Capture the cell that displays the provided text and extract its [X, Y] central coordinate. 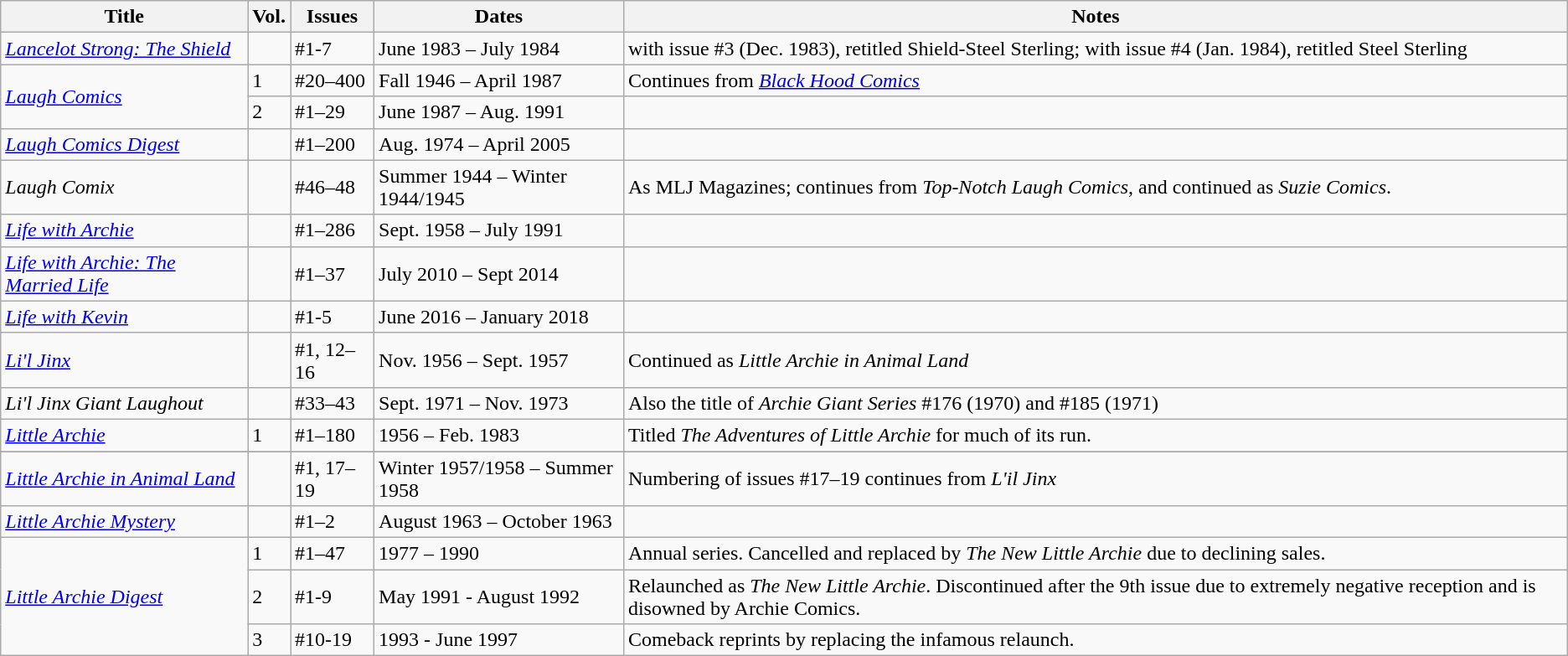
#1, 12–16 [332, 360]
#1–47 [332, 554]
Title [124, 17]
May 1991 - August 1992 [499, 597]
#1–37 [332, 273]
Issues [332, 17]
Lancelot Strong: The Shield [124, 49]
Laugh Comics [124, 96]
#1–29 [332, 112]
Aug. 1974 – April 2005 [499, 144]
#33–43 [332, 403]
Dates [499, 17]
Titled The Adventures of Little Archie for much of its run. [1096, 435]
3 [270, 640]
1993 - June 1997 [499, 640]
Numbering of issues #17–19 continues from L'il Jinx [1096, 478]
As MLJ Magazines; continues from Top-Notch Laugh Comics, and continued as Suzie Comics. [1096, 188]
Continued as Little Archie in Animal Land [1096, 360]
July 2010 – Sept 2014 [499, 273]
Summer 1944 – Winter 1944/1945 [499, 188]
Also the title of Archie Giant Series #176 (1970) and #185 (1971) [1096, 403]
#20–400 [332, 80]
Sept. 1958 – July 1991 [499, 230]
Continues from Black Hood Comics [1096, 80]
Little Archie Mystery [124, 522]
Annual series. Cancelled and replaced by The New Little Archie due to declining sales. [1096, 554]
#1-7 [332, 49]
#1–2 [332, 522]
#46–48 [332, 188]
Li'l Jinx [124, 360]
#1–286 [332, 230]
1977 – 1990 [499, 554]
Life with Archie: The Married Life [124, 273]
#1–180 [332, 435]
#1-9 [332, 597]
Relaunched as The New Little Archie. Discontinued after the 9th issue due to extremely negative reception and is disowned by Archie Comics. [1096, 597]
#1–200 [332, 144]
Winter 1957/1958 – Summer 1958 [499, 478]
Nov. 1956 – Sept. 1957 [499, 360]
Laugh Comix [124, 188]
Li'l Jinx Giant Laughout [124, 403]
Little Archie [124, 435]
Fall 1946 – April 1987 [499, 80]
August 1963 – October 1963 [499, 522]
June 2016 – January 2018 [499, 317]
with issue #3 (Dec. 1983), retitled Shield-Steel Sterling; with issue #4 (Jan. 1984), retitled Steel Sterling [1096, 49]
June 1983 – July 1984 [499, 49]
June 1987 – Aug. 1991 [499, 112]
Life with Archie [124, 230]
Life with Kevin [124, 317]
#1, 17–19 [332, 478]
#1-5 [332, 317]
#10-19 [332, 640]
Notes [1096, 17]
Vol. [270, 17]
Sept. 1971 – Nov. 1973 [499, 403]
Little Archie in Animal Land [124, 478]
Laugh Comics Digest [124, 144]
Little Archie Digest [124, 597]
Comeback reprints by replacing the infamous relaunch. [1096, 640]
1956 – Feb. 1983 [499, 435]
